Detect which cell encompasses the target text, then output its [x, y] center coordinate. 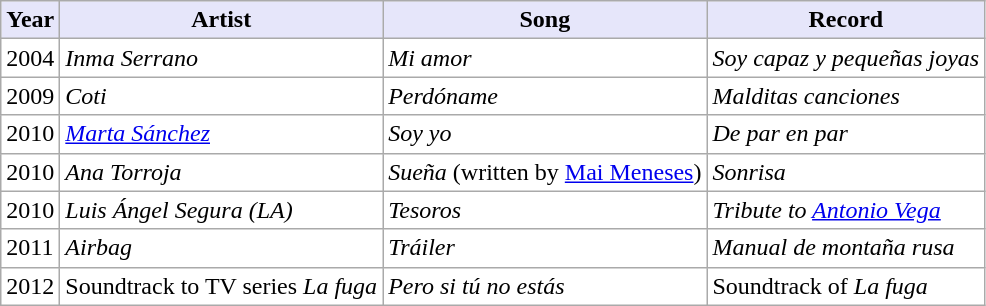
2009 [30, 96]
Sonrisa [846, 172]
Malditas canciones [846, 96]
Artist [222, 20]
Marta Sánchez [222, 134]
Sueña (written by Mai Meneses) [545, 172]
Pero si tú no estás [545, 286]
2004 [30, 58]
Manual de montaña rusa [846, 248]
Tesoros [545, 210]
Airbag [222, 248]
Soundtrack to TV series La fuga [222, 286]
2011 [30, 248]
Mi amor [545, 58]
Song [545, 20]
2012 [30, 286]
Coti [222, 96]
Inma Serrano [222, 58]
Tráiler [545, 248]
Soy yo [545, 134]
Record [846, 20]
Perdóname [545, 96]
Soundtrack of La fuga [846, 286]
De par en par [846, 134]
Tribute to Antonio Vega [846, 210]
Year [30, 20]
Ana Torroja [222, 172]
Luis Ángel Segura (LA) [222, 210]
Soy capaz y pequeñas joyas [846, 58]
